For the text-containing cell, return its midpoint in [X, Y] coordinate format. 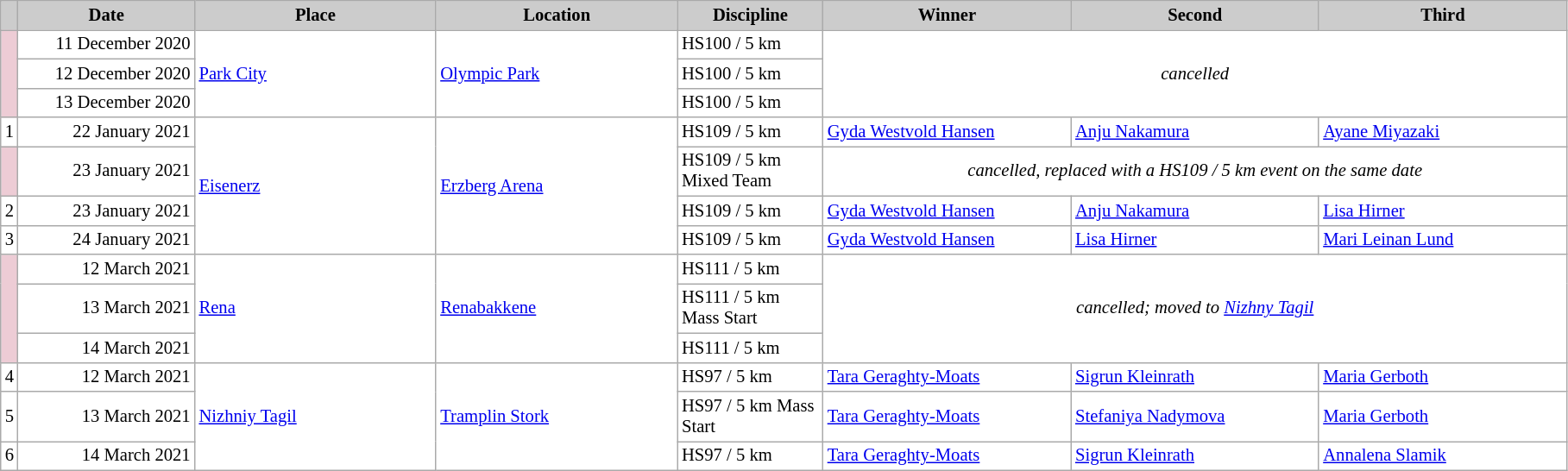
Place [316, 15]
1 [9, 132]
3 [9, 240]
Olympic Park [557, 72]
4 [9, 377]
HS111 / 5 km Mass Start [751, 308]
13 December 2020 [107, 103]
Mari Leinan Lund [1443, 240]
6 [9, 455]
Annalena Slamik [1443, 455]
Nizhniy Tagil [316, 416]
24 January 2021 [107, 240]
Ayane Miyazaki [1443, 132]
22 January 2021 [107, 132]
cancelled; moved to Nizhny Tagil [1195, 307]
Tramplin Stork [557, 416]
2 [9, 210]
11 December 2020 [107, 44]
Eisenerz [316, 186]
Location [557, 15]
Erzberg Arena [557, 186]
HS97 / 5 km Mass Start [751, 417]
Renabakkene [557, 307]
Date [107, 15]
Second [1194, 15]
Park City [316, 72]
HS109 / 5 km Mixed Team [751, 171]
Discipline [751, 15]
cancelled, replaced with a HS109 / 5 km event on the same date [1195, 171]
Stefaniya Nadymova [1194, 417]
5 [9, 417]
Winner [948, 15]
Third [1443, 15]
12 December 2020 [107, 73]
cancelled [1195, 72]
Rena [316, 307]
